Identify which cell holds the provided text, then report its (x, y) central coordinate. 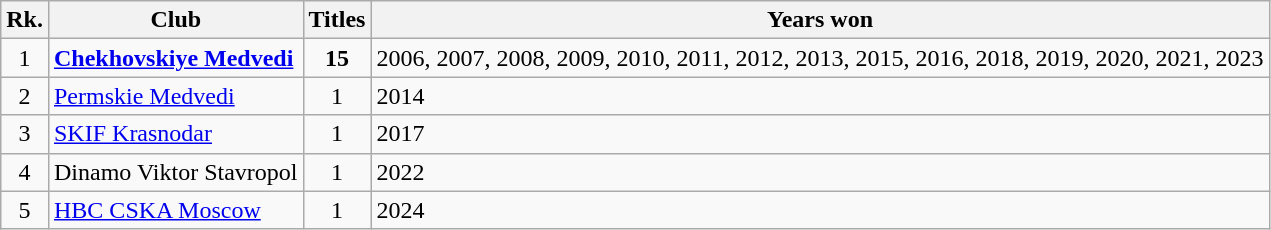
2017 (820, 134)
Permskie Medvedi (176, 96)
Rk. (25, 20)
2024 (820, 210)
SKIF Krasnodar (176, 134)
2014 (820, 96)
2 (25, 96)
Years won (820, 20)
15 (337, 58)
Titles (337, 20)
Dinamo Viktor Stavropol (176, 172)
HBC CSKA Moscow (176, 210)
Chekhovskiye Medvedi (176, 58)
2006, 2007, 2008, 2009, 2010, 2011, 2012, 2013, 2015, 2016, 2018, 2019, 2020, 2021, 2023 (820, 58)
3 (25, 134)
5 (25, 210)
2022 (820, 172)
4 (25, 172)
Club (176, 20)
